Scan for the cell matching the given text and deliver its [x, y] coordinate at center. 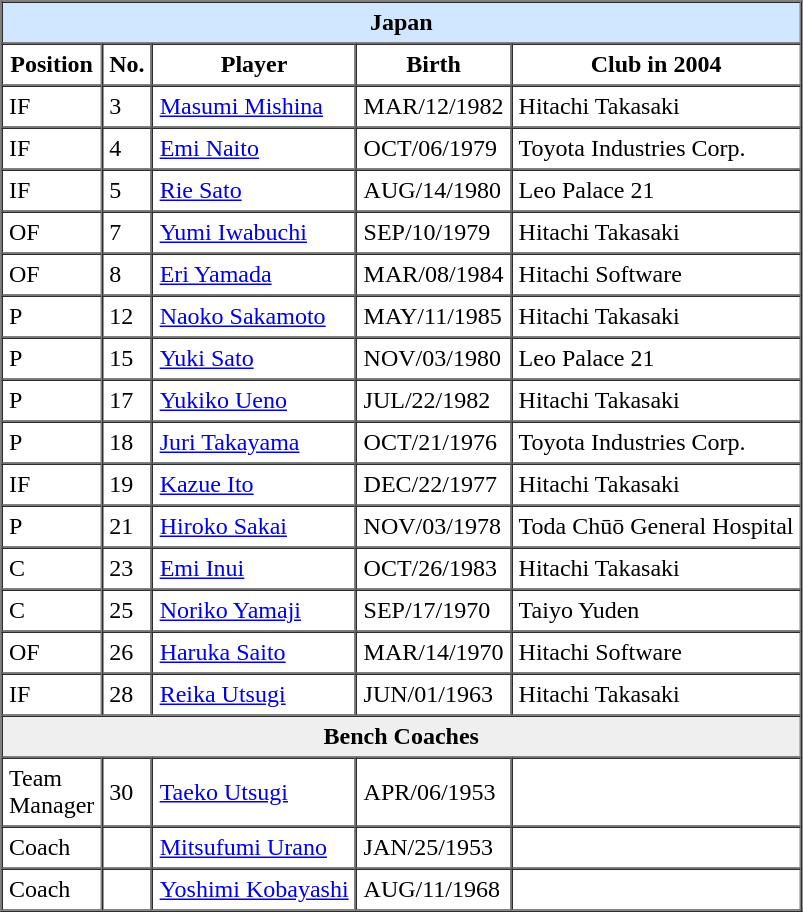
3 [127, 107]
18 [127, 443]
Taeko Utsugi [254, 792]
15 [127, 359]
8 [127, 275]
Reika Utsugi [254, 695]
23 [127, 569]
JUL/22/1982 [434, 401]
Mitsufumi Urano [254, 847]
NOV/03/1980 [434, 359]
Yoshimi Kobayashi [254, 889]
19 [127, 485]
Emi Inui [254, 569]
Yukiko Ueno [254, 401]
OCT/26/1983 [434, 569]
AUG/11/1968 [434, 889]
Player [254, 65]
28 [127, 695]
OCT/06/1979 [434, 149]
SEP/17/1970 [434, 611]
MAR/14/1970 [434, 653]
NOV/03/1978 [434, 527]
4 [127, 149]
Birth [434, 65]
Noriko Yamaji [254, 611]
Taiyo Yuden [656, 611]
26 [127, 653]
Emi Naito [254, 149]
SEP/10/1979 [434, 233]
Club in 2004 [656, 65]
Bench Coaches [402, 737]
Yumi Iwabuchi [254, 233]
Eri Yamada [254, 275]
Masumi Mishina [254, 107]
Rie Sato [254, 191]
No. [127, 65]
Kazue Ito [254, 485]
Naoko Sakamoto [254, 317]
AUG/14/1980 [434, 191]
OCT/21/1976 [434, 443]
Position [52, 65]
Juri Takayama [254, 443]
JUN/01/1963 [434, 695]
12 [127, 317]
MAY/11/1985 [434, 317]
17 [127, 401]
JAN/25/1953 [434, 847]
5 [127, 191]
MAR/08/1984 [434, 275]
Toda Chūō General Hospital [656, 527]
DEC/22/1977 [434, 485]
25 [127, 611]
Yuki Sato [254, 359]
7 [127, 233]
21 [127, 527]
Team Manager [52, 792]
APR/06/1953 [434, 792]
MAR/12/1982 [434, 107]
Hiroko Sakai [254, 527]
30 [127, 792]
Japan [402, 23]
Haruka Saito [254, 653]
